Return the (X, Y) coordinate for the center point of the cell that contains the specified text.  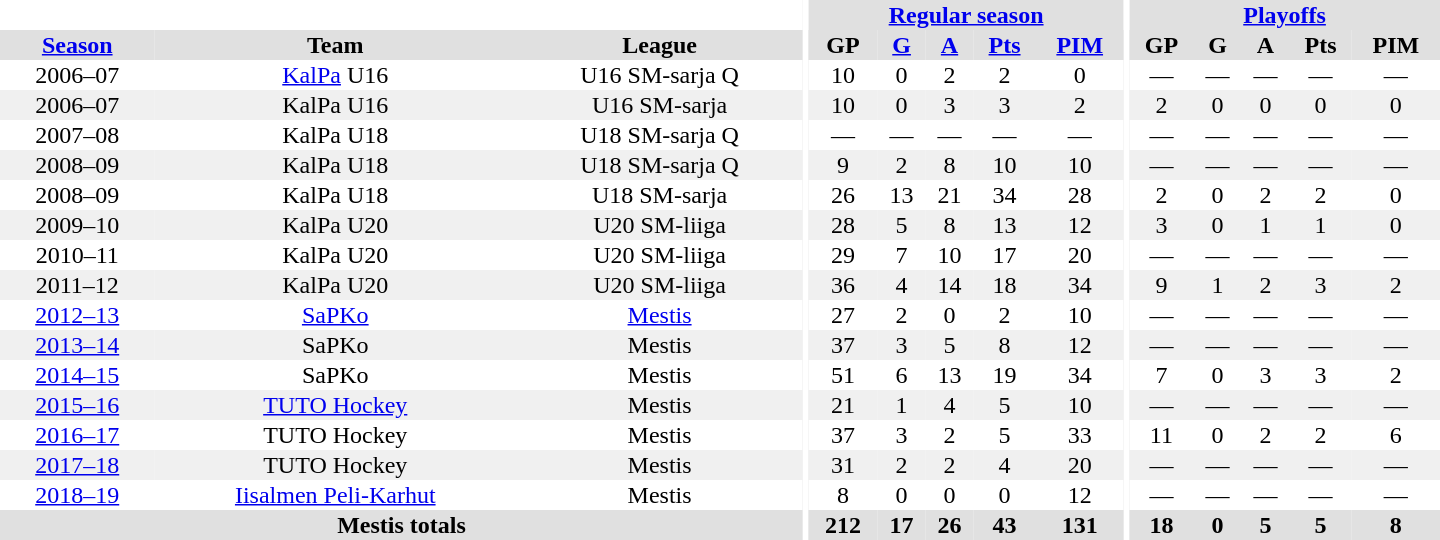
2011–12 (77, 285)
43 (1005, 525)
27 (842, 315)
2007–08 (77, 135)
131 (1080, 525)
2014–15 (77, 375)
11 (1161, 435)
2017–18 (77, 465)
36 (842, 285)
31 (842, 465)
Playoffs (1284, 15)
U16 SM-sarja Q (660, 75)
212 (842, 525)
Iisalmen Peli-Karhut (335, 495)
19 (1005, 375)
2016–17 (77, 435)
2013–14 (77, 345)
Season (77, 45)
U18 SM-sarja (660, 195)
14 (950, 285)
2012–13 (77, 315)
29 (842, 255)
Team (335, 45)
51 (842, 375)
33 (1080, 435)
League (660, 45)
Regular season (966, 15)
U16 SM-sarja (660, 105)
Mestis totals (402, 525)
2015–16 (77, 405)
2010–11 (77, 255)
2018–19 (77, 495)
2009–10 (77, 225)
